Determine the [x, y] coordinate at the center of the cell enclosing the given text.  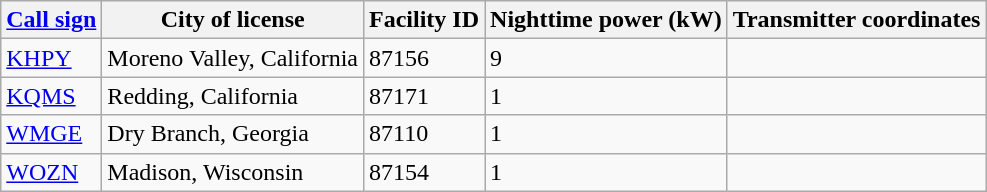
87171 [424, 96]
Call sign [52, 20]
KHPY [52, 58]
Nighttime power (kW) [606, 20]
Madison, Wisconsin [233, 172]
Transmitter coordinates [856, 20]
9 [606, 58]
87156 [424, 58]
WMGE [52, 134]
Redding, California [233, 96]
Moreno Valley, California [233, 58]
WOZN [52, 172]
Facility ID [424, 20]
87110 [424, 134]
Dry Branch, Georgia [233, 134]
City of license [233, 20]
87154 [424, 172]
KQMS [52, 96]
